Return the (X, Y) coordinate for the center point of the cell that contains the specified text.  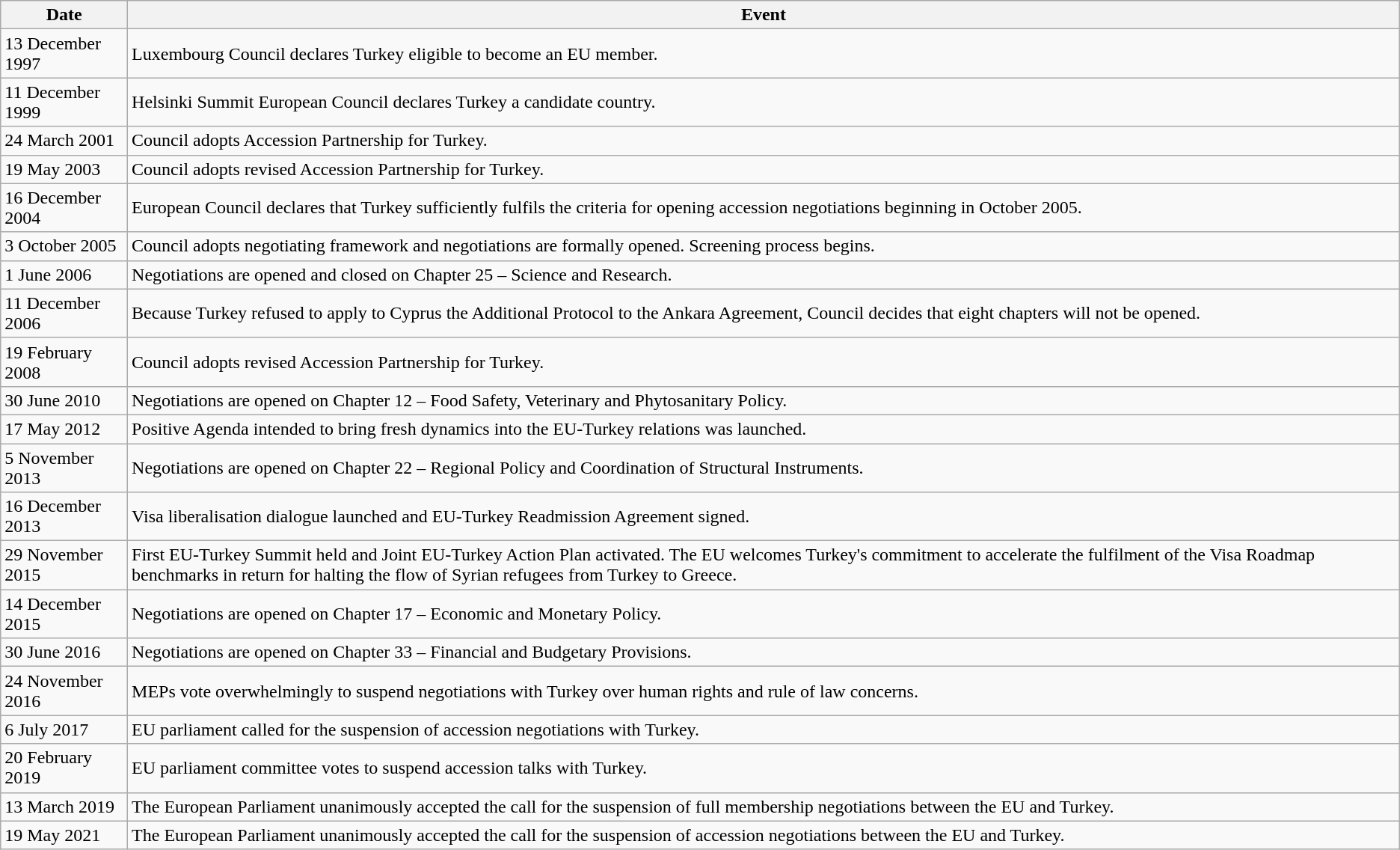
Council adopts negotiating framework and negotiations are formally opened. Screening process begins. (764, 246)
Negotiations are opened on Chapter 12 – Food Safety, Veterinary and Phytosanitary Policy. (764, 400)
14 December 2015 (64, 614)
Negotiations are opened on Chapter 17 – Economic and Monetary Policy. (764, 614)
29 November 2015 (64, 566)
19 May 2003 (64, 169)
6 July 2017 (64, 730)
11 December 2006 (64, 313)
5 November 2013 (64, 467)
EU parliament called for the suspension of accession negotiations with Turkey. (764, 730)
Negotiations are opened on Chapter 22 – Regional Policy and Coordination of Structural Instruments. (764, 467)
Event (764, 15)
The European Parliament unanimously accepted the call for the suspension of accession negotiations between the EU and Turkey. (764, 835)
The European Parliament unanimously accepted the call for the suspension of full membership negotiations between the EU and Turkey. (764, 807)
Negotiations are opened and closed on Chapter 25 – Science and Research. (764, 275)
19 May 2021 (64, 835)
Negotiations are opened on Chapter 33 – Financial and Budgetary Provisions. (764, 652)
MEPs vote overwhelmingly to suspend negotiations with Turkey over human rights and rule of law concerns. (764, 691)
20 February 2019 (64, 768)
1 June 2006 (64, 275)
19 February 2008 (64, 362)
Visa liberalisation dialogue launched and EU-Turkey Readmission Agreement signed. (764, 516)
Council adopts Accession Partnership for Turkey. (764, 141)
11 December 1999 (64, 102)
24 March 2001 (64, 141)
16 December 2004 (64, 208)
24 November 2016 (64, 691)
Luxembourg Council declares Turkey eligible to become an EU member. (764, 54)
30 June 2010 (64, 400)
EU parliament committee votes to suspend accession talks with Turkey. (764, 768)
3 October 2005 (64, 246)
17 May 2012 (64, 429)
13 March 2019 (64, 807)
Date (64, 15)
30 June 2016 (64, 652)
Helsinki Summit European Council declares Turkey a candidate country. (764, 102)
European Council declares that Turkey sufficiently fulfils the criteria for opening accession negotiations beginning in October 2005. (764, 208)
16 December 2013 (64, 516)
Positive Agenda intended to bring fresh dynamics into the EU-Turkey relations was launched. (764, 429)
Because Turkey refused to apply to Cyprus the Additional Protocol to the Ankara Agreement, Council decides that eight chapters will not be opened. (764, 313)
13 December 1997 (64, 54)
